Return the [x, y] coordinate for the center point of the cell that contains the specified text.  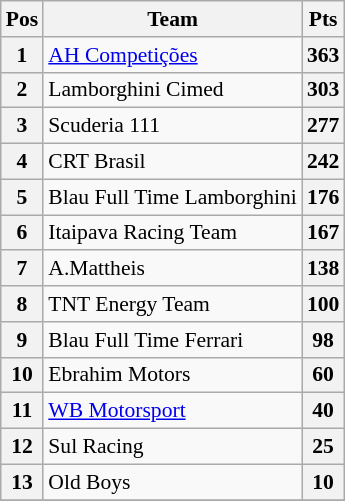
40 [324, 411]
167 [324, 233]
CRT Brasil [172, 162]
13 [22, 482]
Lamborghini Cimed [172, 90]
98 [324, 340]
Blau Full Time Ferrari [172, 340]
AH Competições [172, 55]
176 [324, 197]
Scuderia 111 [172, 126]
138 [324, 269]
4 [22, 162]
25 [324, 447]
A.Mattheis [172, 269]
363 [324, 55]
Pos [22, 19]
277 [324, 126]
242 [324, 162]
Blau Full Time Lamborghini [172, 197]
1 [22, 55]
Ebrahim Motors [172, 375]
60 [324, 375]
5 [22, 197]
TNT Energy Team [172, 304]
6 [22, 233]
WB Motorsport [172, 411]
9 [22, 340]
Old Boys [172, 482]
100 [324, 304]
Team [172, 19]
12 [22, 447]
7 [22, 269]
2 [22, 90]
3 [22, 126]
Pts [324, 19]
303 [324, 90]
Sul Racing [172, 447]
Itaipava Racing Team [172, 233]
11 [22, 411]
8 [22, 304]
